Extract the [x, y] coordinate from the center of the cell holding the provided text.  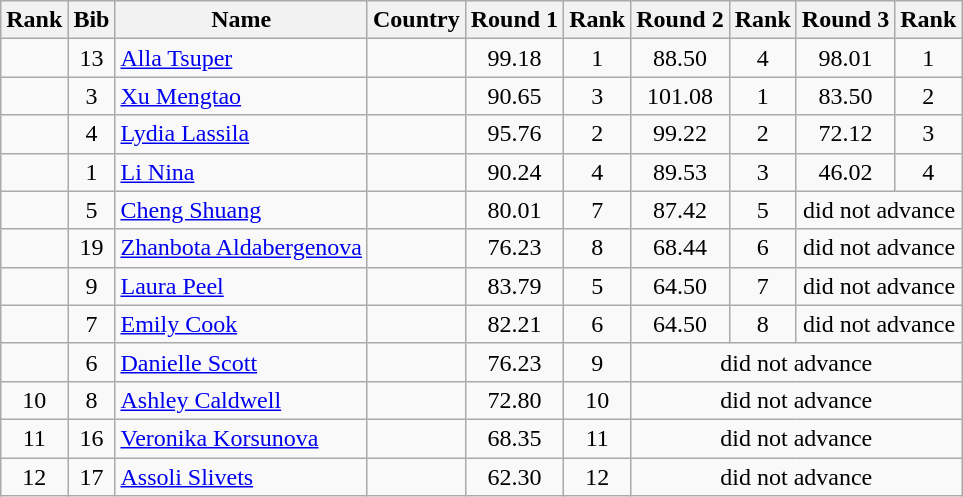
83.50 [845, 96]
Cheng Shuang [242, 210]
68.44 [680, 248]
90.65 [514, 96]
87.42 [680, 210]
Laura Peel [242, 286]
72.12 [845, 134]
80.01 [514, 210]
17 [92, 477]
46.02 [845, 172]
Name [242, 20]
Round 1 [514, 20]
Alla Tsuper [242, 58]
Round 2 [680, 20]
99.18 [514, 58]
16 [92, 438]
Veronika Korsunova [242, 438]
68.35 [514, 438]
82.21 [514, 324]
Emily Cook [242, 324]
95.76 [514, 134]
Assoli Slivets [242, 477]
Ashley Caldwell [242, 400]
Li Nina [242, 172]
Country [416, 20]
98.01 [845, 58]
Bib [92, 20]
Lydia Lassila [242, 134]
88.50 [680, 58]
72.80 [514, 400]
99.22 [680, 134]
19 [92, 248]
90.24 [514, 172]
89.53 [680, 172]
Xu Mengtao [242, 96]
83.79 [514, 286]
13 [92, 58]
Round 3 [845, 20]
Danielle Scott [242, 362]
62.30 [514, 477]
101.08 [680, 96]
Zhanbota Aldabergenova [242, 248]
